Pinpoint the cell where the given text exists, returning its (X, Y) midpoint coordinate. 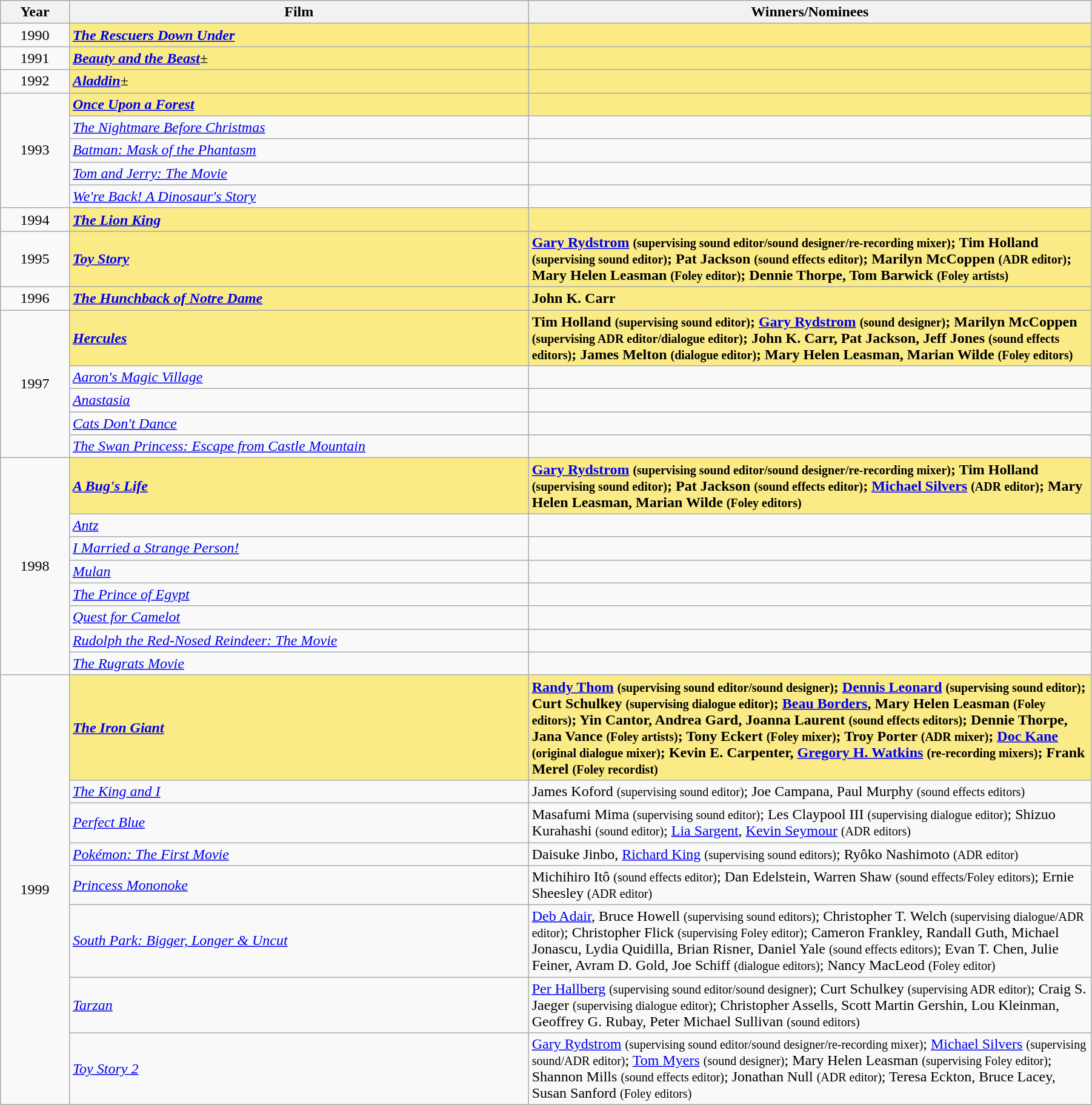
Year (35, 12)
The Swan Princess: Escape from Castle Mountain (299, 446)
1990 (35, 35)
The Iron Giant (299, 727)
The Hunchback of Notre Dame (299, 298)
Princess Mononoke (299, 886)
Batman: Mask of the Phantasm (299, 150)
Toy Story 2 (299, 1069)
I Married a Strange Person! (299, 548)
John K. Carr (810, 298)
Film (299, 12)
Rudolph the Red-Nosed Reindeer: The Movie (299, 640)
Daisuke Jinbo, Richard King (supervising sound editors); Ryôko Nashimoto (ADR editor) (810, 854)
1997 (35, 384)
Anastasia (299, 400)
Pokémon: The First Movie (299, 854)
James Koford (supervising sound editor); Joe Campana, Paul Murphy (sound effects editors) (810, 791)
Aaron's Magic Village (299, 377)
The Lion King (299, 219)
Once Upon a Forest (299, 104)
The Prince of Egypt (299, 594)
Aladdin± (299, 81)
1993 (35, 150)
Michihiro Itô (sound effects editor); Dan Edelstein, Warren Shaw (sound effects/Foley editors); Ernie Sheesley (ADR editor) (810, 886)
Beauty and the Beast± (299, 58)
Mulan (299, 571)
Toy Story (299, 259)
The Rugrats Movie (299, 663)
1996 (35, 298)
South Park: Bigger, Longer & Uncut (299, 941)
1998 (35, 566)
The Nightmare Before Christmas (299, 127)
1999 (35, 890)
Quest for Camelot (299, 617)
1991 (35, 58)
Tom and Jerry: The Movie (299, 173)
1992 (35, 81)
We're Back! A Dinosaur's Story (299, 196)
Antz (299, 525)
The King and I (299, 791)
Hercules (299, 338)
1994 (35, 219)
A Bug's Life (299, 486)
Cats Don't Dance (299, 423)
Winners/Nominees (810, 12)
Perfect Blue (299, 823)
1995 (35, 259)
The Rescuers Down Under (299, 35)
Tarzan (299, 1005)
